For the text-containing cell, return its midpoint in [X, Y] coordinate format. 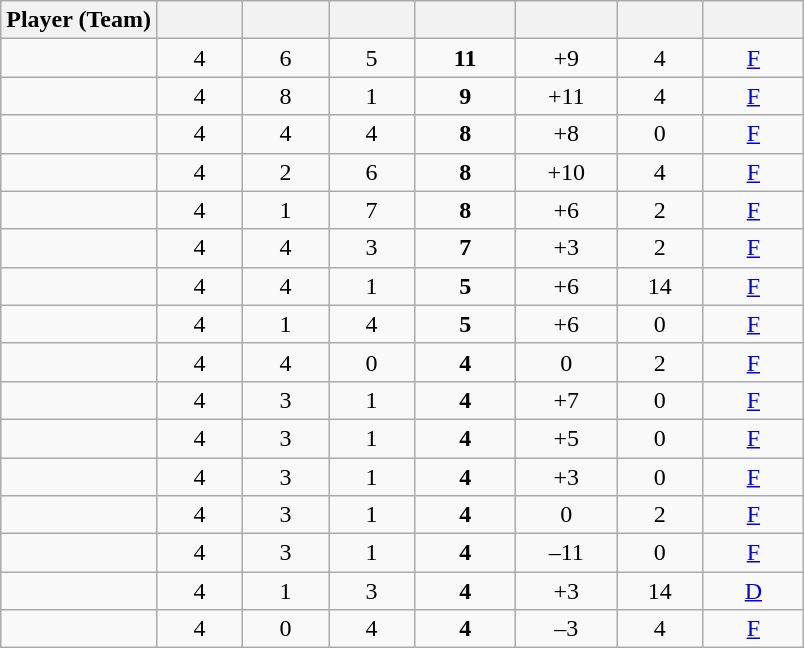
11 [466, 58]
+11 [566, 96]
D [754, 591]
–11 [566, 553]
+7 [566, 400]
+8 [566, 134]
+5 [566, 438]
+9 [566, 58]
Player (Team) [79, 20]
–3 [566, 629]
+10 [566, 172]
9 [466, 96]
